Detect which cell encompasses the target text, then output its [x, y] center coordinate. 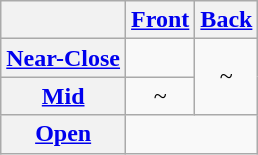
Near-Close [64, 58]
Front [160, 20]
Mid [64, 96]
Open [64, 134]
Back [226, 20]
